Search for the cell housing the specified text and yield its (X, Y) center coordinate. 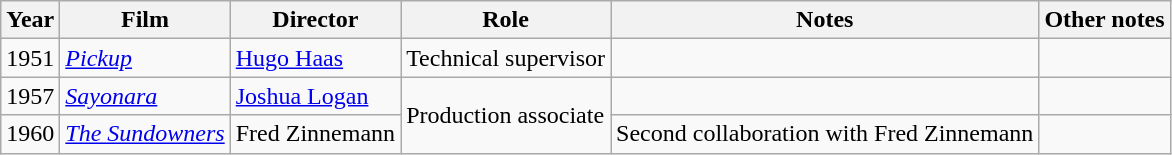
Director (315, 20)
Year (30, 20)
1951 (30, 58)
Hugo Haas (315, 58)
Second collaboration with Fred Zinnemann (825, 134)
Pickup (145, 58)
1957 (30, 96)
1960 (30, 134)
Fred Zinnemann (315, 134)
Technical supervisor (506, 58)
Sayonara (145, 96)
Production associate (506, 115)
Role (506, 20)
The Sundowners (145, 134)
Notes (825, 20)
Film (145, 20)
Joshua Logan (315, 96)
Other notes (1104, 20)
